Output the [X, Y] coordinate of the center of the cell containing the given text.  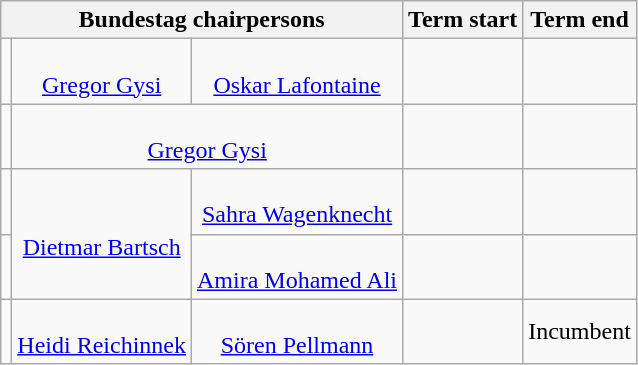
Term end [580, 20]
Oskar Lafontaine [298, 72]
Heidi Reichinnek [102, 332]
Dietmar Bartsch [102, 234]
Amira Mohamed Ali [298, 266]
Term start [463, 20]
Sahra Wagenknecht [298, 202]
Bundestag chairpersons [202, 20]
Incumbent [580, 332]
Sören Pellmann [298, 332]
